Scan for the cell matching the given text and deliver its [X, Y] coordinate at center. 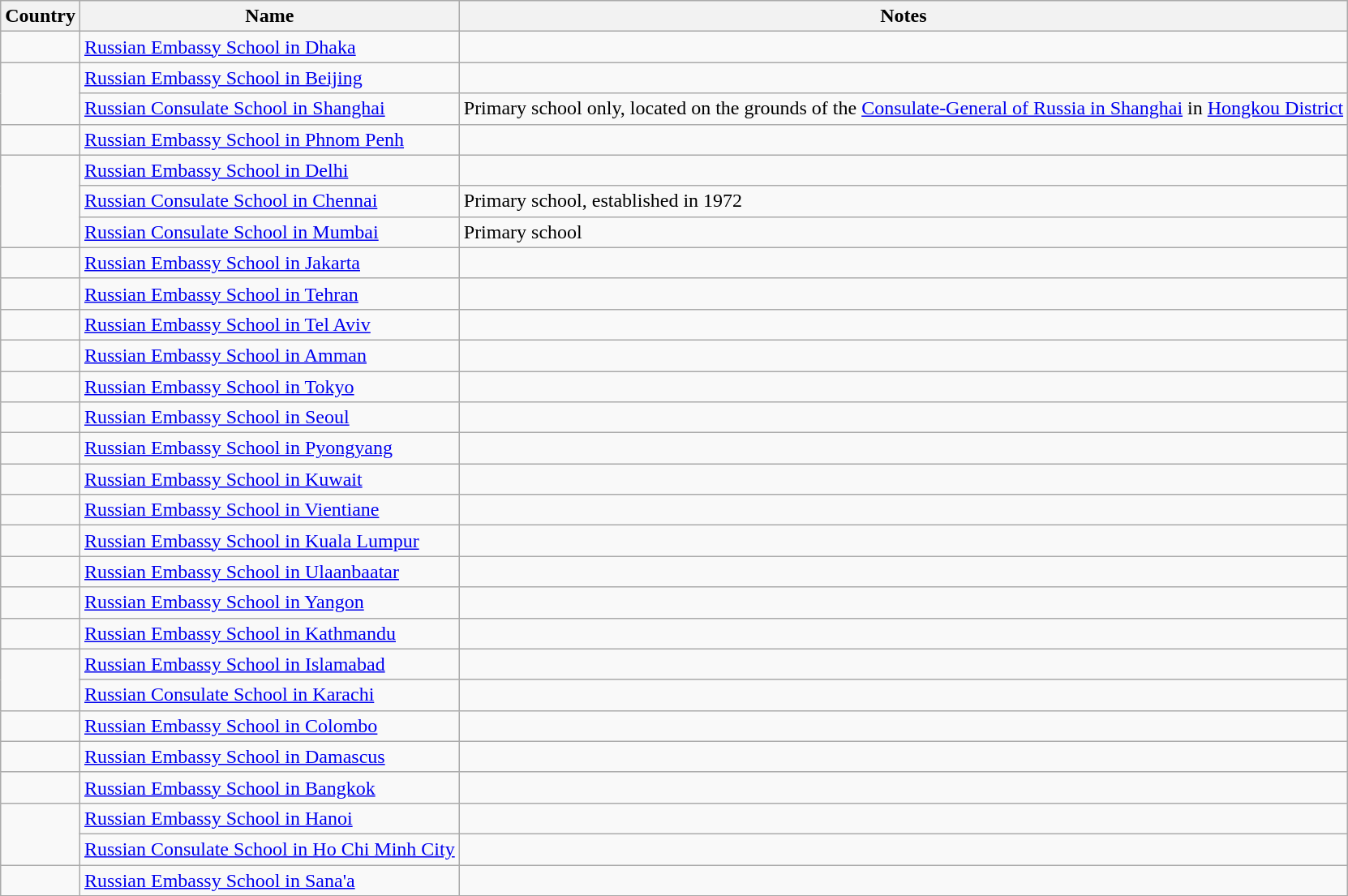
Russian Embassy School in Yangon [269, 602]
Russian Consulate School in Ho Chi Minh City [269, 849]
Russian Embassy School in Amman [269, 355]
Russian Embassy School in Tel Aviv [269, 324]
Russian Embassy School in Sana'a [269, 880]
Russian Embassy School in Kathmandu [269, 633]
Russian Embassy School in Seoul [269, 418]
Primary school, established in 1972 [904, 201]
Russian Consulate School in Mumbai [269, 232]
Russian Embassy School in Damascus [269, 757]
Russian Embassy School in Kuala Lumpur [269, 541]
Russian Embassy School in Jakarta [269, 263]
Russian Consulate School in Chennai [269, 201]
Russian Embassy School in Ulaanbaatar [269, 572]
Russian Embassy School in Vientiane [269, 510]
Russian Embassy School in Delhi [269, 170]
Country [41, 16]
Primary school only, located on the grounds of the Consulate-General of Russia in Shanghai in Hongkou District [904, 109]
Russian Embassy School in Islamabad [269, 664]
Russian Embassy School in Hanoi [269, 818]
Russian Consulate School in Karachi [269, 695]
Russian Embassy School in Bangkok [269, 787]
Russian Embassy School in Phnom Penh [269, 139]
Russian Embassy School in Kuwait [269, 479]
Russian Embassy School in Beijing [269, 78]
Russian Embassy School in Tokyo [269, 387]
Russian Embassy School in Dhaka [269, 47]
Russian Embassy School in Pyongyang [269, 448]
Primary school [904, 232]
Name [269, 16]
Russian Consulate School in Shanghai [269, 109]
Russian Embassy School in Tehran [269, 294]
Russian Embassy School in Colombo [269, 726]
Notes [904, 16]
